Determine the (X, Y) coordinate at the center of the cell enclosing the given text.  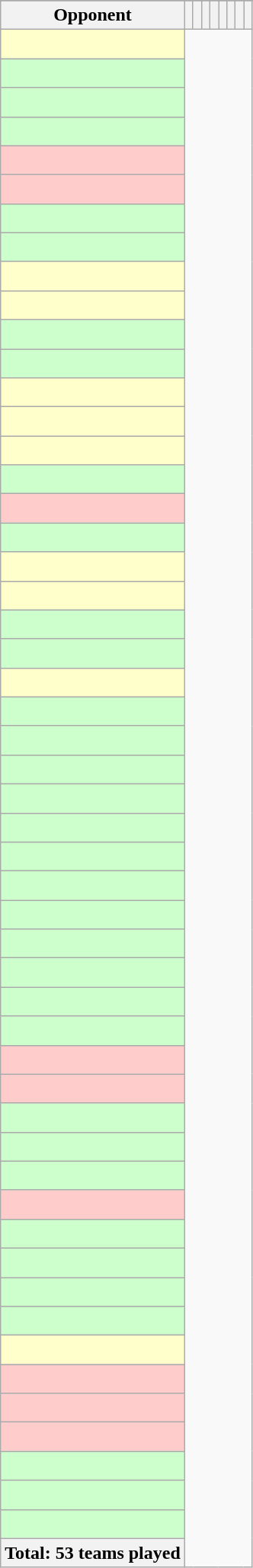
Opponent (93, 15)
Total: 53 teams played (93, 1553)
